Provide the [x, y] coordinate of the cell's center where the given text is located.  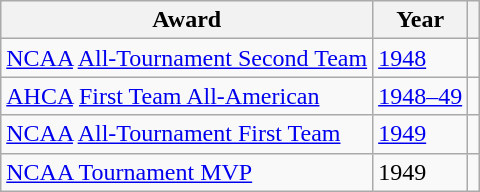
1948 [420, 58]
AHCA First Team All-American [187, 96]
Year [420, 20]
NCAA All-Tournament Second Team [187, 58]
1948–49 [420, 96]
Award [187, 20]
NCAA Tournament MVP [187, 172]
NCAA All-Tournament First Team [187, 134]
